Pinpoint the cell where the given text exists, returning its (X, Y) midpoint coordinate. 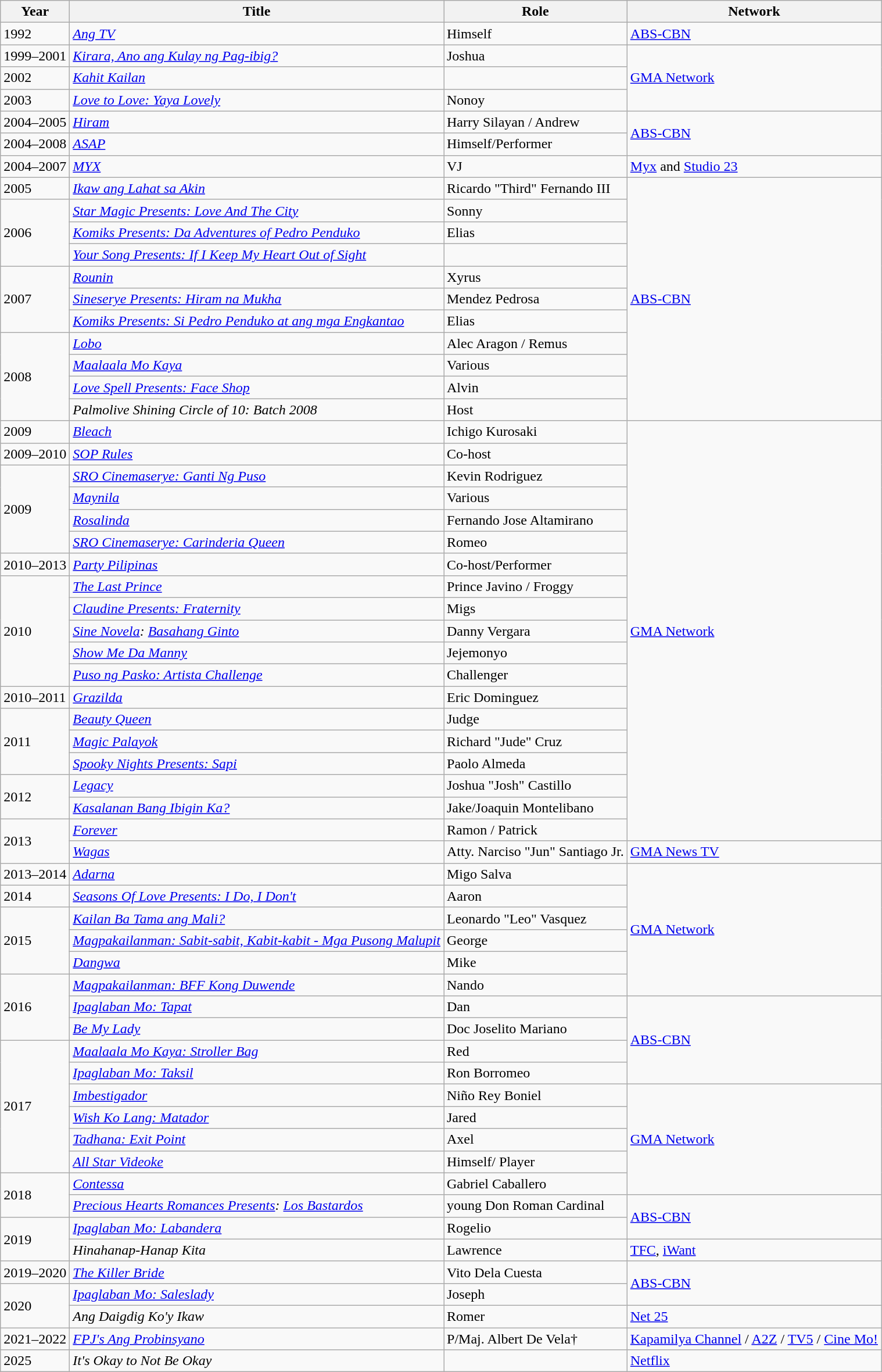
Ikaw ang Lahat sa Akin (257, 188)
Bleach (257, 432)
The Killer Bride (257, 1272)
Title (257, 12)
2004–2008 (35, 144)
Himself (536, 34)
Year (35, 12)
Migo Salva (536, 874)
Gabriel Caballero (536, 1184)
Xyrus (536, 277)
Network (754, 12)
2021–2022 (35, 1338)
Myx and Studio 23 (754, 166)
Lobo (257, 343)
Atty. Narciso "Jun" Santiago Jr. (536, 852)
Niño Rey Boniel (536, 1095)
2006 (35, 232)
SOP Rules (257, 454)
Magic Palayok (257, 741)
2009–2010 (35, 454)
Komiks Presents: Si Pedro Penduko at ang mga Engkantao (257, 321)
ASAP (257, 144)
Palmolive Shining Circle of 10: Batch 2008 (257, 410)
The Last Prince (257, 586)
Joseph (536, 1294)
Kevin Rodriguez (536, 476)
Legacy (257, 786)
Claudine Presents: Fraternity (257, 608)
Star Magic Presents: Love And The City (257, 210)
Hinahanap-Hanap Kita (257, 1250)
Adarna (257, 874)
Himself/ Player (536, 1162)
Forever (257, 830)
Ichigo Kurosaki (536, 432)
2019–2020 (35, 1272)
Vito Dela Cuesta (536, 1272)
1992 (35, 34)
Grazilda (257, 697)
Rounin (257, 277)
Spooky Nights Presents: Sapi (257, 764)
Alec Aragon / Remus (536, 343)
Richard "Jude" Cruz (536, 741)
Net 25 (754, 1316)
Be My Lady (257, 1029)
2008 (35, 377)
Kailan Ba Tama ang Mali? (257, 918)
Kirara, Ano ang Kulay ng Pag-ibig? (257, 56)
2004–2005 (35, 122)
Ang Daigdig Ko'y Ikaw (257, 1316)
Co-host (536, 454)
2004–2007 (35, 166)
Ramon / Patrick (536, 830)
Host (536, 410)
2003 (35, 100)
2005 (35, 188)
Role (536, 12)
Prince Javino / Froggy (536, 586)
2014 (35, 896)
Harry Silayan / Andrew (536, 122)
Ang TV (257, 34)
P/Maj. Albert De Vela† (536, 1338)
2019 (35, 1239)
2010–2011 (35, 697)
Red (536, 1051)
Himself/Performer (536, 144)
Maynila (257, 498)
Mendez Pedrosa (536, 299)
Hiram (257, 122)
FPJ's Ang Probinsyano (257, 1338)
Maalaala Mo Kaya: Stroller Bag (257, 1051)
Ron Borromeo (536, 1073)
VJ (536, 166)
Paolo Almeda (536, 764)
2002 (35, 78)
Eric Dominguez (536, 697)
Love Spell Presents: Face Shop (257, 388)
Challenger (536, 675)
2018 (35, 1195)
Ipaglaban Mo: Labandera (257, 1228)
Seasons Of Love Presents: I Do, I Don't (257, 896)
Lawrence (536, 1250)
Precious Hearts Romances Presents: Los Bastardos (257, 1206)
Leonardo "Leo" Vasquez (536, 918)
MYX (257, 166)
Beauty Queen (257, 719)
Joshua "Josh" Castillo (536, 786)
Wish Ko Lang: Matador (257, 1117)
Imbestigador (257, 1095)
Your Song Presents: If I Keep My Heart Out of Sight (257, 255)
2013–2014 (35, 874)
Jared (536, 1117)
SRO Cinemaserye: Ganti Ng Puso (257, 476)
2025 (35, 1361)
Ipaglaban Mo: Saleslady (257, 1294)
Show Me Da Manny (257, 653)
2011 (35, 741)
Ricardo "Third" Fernando III (536, 188)
Contessa (257, 1184)
Puso ng Pasko: Artista Challenge (257, 675)
2010–2013 (35, 564)
TFC, iWant (754, 1250)
2007 (35, 299)
Ipaglaban Mo: Taksil (257, 1073)
Sonny (536, 210)
Wagas (257, 852)
young Don Roman Cardinal (536, 1206)
Dan (536, 1007)
Tadhana: Exit Point (257, 1140)
Judge (536, 719)
Migs (536, 608)
Nando (536, 985)
2015 (35, 940)
Magpakailanman: Sabit-sabit, Kabit-kabit - Mga Pusong Malupit (257, 940)
Party Pilipinas (257, 564)
Sine Novela: Basahang Ginto (257, 631)
Rogelio (536, 1228)
Jejemonyo (536, 653)
Maalaala Mo Kaya (257, 366)
SRO Cinemaserye: Carinderia Queen (257, 542)
2020 (35, 1305)
It's Okay to Not Be Okay (257, 1361)
Magpakailanman: BFF Kong Duwende (257, 985)
Axel (536, 1140)
Romer (536, 1316)
Danny Vergara (536, 631)
2013 (35, 841)
Nonoy (536, 100)
Romeo (536, 542)
2010 (35, 631)
Ipaglaban Mo: Tapat (257, 1007)
2016 (35, 1007)
Netflix (754, 1361)
Kahit Kailan (257, 78)
Alvin (536, 388)
Love to Love: Yaya Lovely (257, 100)
2017 (35, 1106)
Kasalanan Bang Ibigin Ka? (257, 808)
1999–2001 (35, 56)
Dangwa (257, 962)
2012 (35, 797)
George (536, 940)
Sineserye Presents: Hiram na Mukha (257, 299)
Rosalinda (257, 520)
Doc Joselito Mariano (536, 1029)
Jake/Joaquin Montelibano (536, 808)
Fernando Jose Altamirano (536, 520)
All Star Videoke (257, 1162)
Co-host/Performer (536, 564)
Kapamilya Channel / A2Z / TV5 / Cine Mo! (754, 1338)
Joshua (536, 56)
Komiks Presents: Da Adventures of Pedro Penduko (257, 232)
GMA News TV (754, 852)
Mike (536, 962)
Aaron (536, 896)
